Pinpoint the cell where the given text exists, returning its [X, Y] midpoint coordinate. 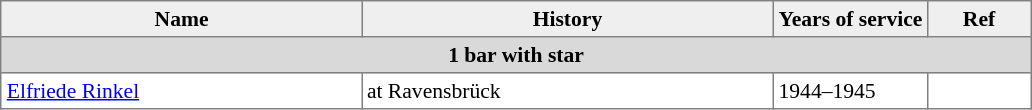
1 bar with star [516, 55]
at Ravensbrück [568, 91]
Years of service [850, 19]
Ref [980, 19]
Elfriede Rinkel [181, 91]
Name [181, 19]
1944–1945 [850, 91]
History [568, 19]
